From the cell containing the given text, extract its center point as (x, y) coordinate. 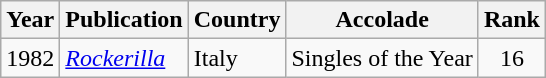
16 (512, 58)
Country (237, 20)
Italy (237, 58)
Rank (512, 20)
Year (30, 20)
1982 (30, 58)
Publication (124, 20)
Singles of the Year (382, 58)
Accolade (382, 20)
Rockerilla (124, 58)
